Pinpoint the cell where the given text exists, returning its (X, Y) midpoint coordinate. 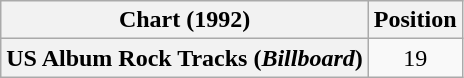
19 (415, 58)
US Album Rock Tracks (Billboard) (185, 58)
Chart (1992) (185, 20)
Position (415, 20)
